For the text-containing cell, return its midpoint in (X, Y) coordinate format. 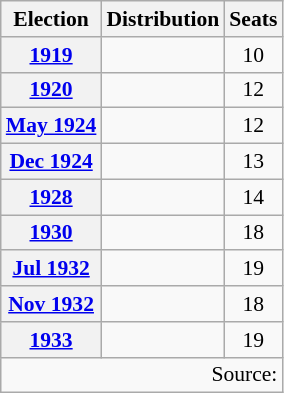
Source: (142, 375)
Jul 1932 (52, 269)
Nov 1932 (52, 304)
1933 (52, 340)
1920 (52, 90)
May 1924 (52, 126)
13 (253, 162)
Distribution (162, 19)
1930 (52, 233)
Seats (253, 19)
1919 (52, 55)
1928 (52, 197)
14 (253, 197)
10 (253, 55)
Election (52, 19)
Dec 1924 (52, 162)
